Output the (x, y) coordinate of the center of the cell containing the given text.  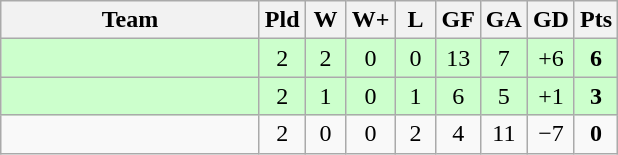
L (416, 20)
−7 (550, 134)
W (326, 20)
GA (504, 20)
GD (550, 20)
5 (504, 96)
Team (130, 20)
Pld (282, 20)
13 (458, 58)
Pts (596, 20)
7 (504, 58)
+6 (550, 58)
GF (458, 20)
3 (596, 96)
+1 (550, 96)
4 (458, 134)
W+ (370, 20)
11 (504, 134)
